Identify which cell holds the provided text, then report its [X, Y] central coordinate. 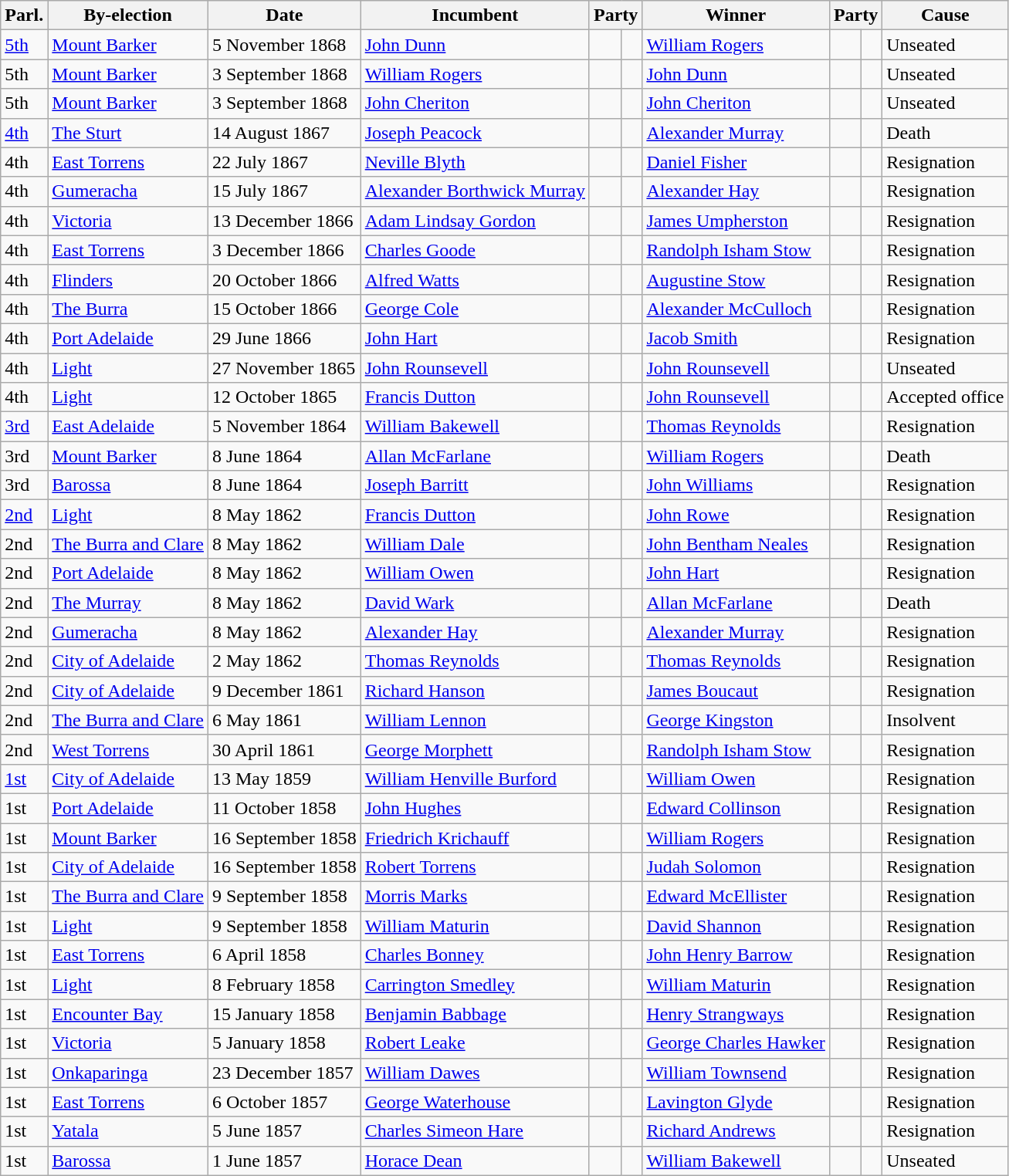
Alexander Borthwick Murray [475, 191]
8 February 1858 [284, 985]
Charles Bonney [475, 955]
David Wark [475, 603]
14 August 1867 [284, 133]
William Lennon [475, 720]
Benjamin Babbage [475, 1014]
Daniel Fisher [736, 162]
The Burra [128, 309]
Richard Hanson [475, 691]
6 October 1857 [284, 1102]
12 October 1865 [284, 397]
George Morphett [475, 749]
27 November 1865 [284, 368]
Adam Lindsay Gordon [475, 221]
William Dale [475, 544]
Augustine Stow [736, 279]
Neville Blyth [475, 162]
West Torrens [128, 749]
James Boucaut [736, 691]
15 July 1867 [284, 191]
George Kingston [736, 720]
Richard Andrews [736, 1131]
6 April 1858 [284, 955]
2 May 1862 [284, 661]
The Murray [128, 603]
George Waterhouse [475, 1102]
By-election [128, 15]
William Dawes [475, 1073]
5 June 1857 [284, 1131]
Judah Solomon [736, 867]
Flinders [128, 279]
John Williams [736, 485]
Lavington Glyde [736, 1102]
William Townsend [736, 1073]
John Bentham Neales [736, 544]
5 November 1864 [284, 427]
Parl. [25, 15]
Yatala [128, 1131]
The Sturt [128, 133]
Edward Collinson [736, 808]
Henry Strangways [736, 1014]
Date [284, 15]
George Charles Hawker [736, 1043]
13 May 1859 [284, 779]
Friedrich Krichauff [475, 837]
9 December 1861 [284, 691]
David Shannon [736, 926]
Incumbent [475, 15]
Carrington Smedley [475, 985]
Edward McEllister [736, 897]
Horace Dean [475, 1161]
Onkaparinga [128, 1073]
Insolvent [945, 720]
20 October 1866 [284, 279]
John Rowe [736, 515]
15 January 1858 [284, 1014]
Morris Marks [475, 897]
5 November 1868 [284, 45]
Joseph Barritt [475, 485]
Alexander McCulloch [736, 309]
William Henville Burford [475, 779]
15 October 1866 [284, 309]
6 May 1861 [284, 720]
11 October 1858 [284, 808]
29 June 1866 [284, 338]
3 December 1866 [284, 250]
Winner [736, 15]
13 December 1866 [284, 221]
Charles Goode [475, 250]
23 December 1857 [284, 1073]
Cause [945, 15]
Joseph Peacock [475, 133]
Encounter Bay [128, 1014]
Robert Leake [475, 1043]
Robert Torrens [475, 867]
Alfred Watts [475, 279]
22 July 1867 [284, 162]
East Adelaide [128, 427]
Charles Simeon Hare [475, 1131]
30 April 1861 [284, 749]
Accepted office [945, 397]
George Cole [475, 309]
James Umpherston [736, 221]
John Henry Barrow [736, 955]
1 June 1857 [284, 1161]
Jacob Smith [736, 338]
5 January 1858 [284, 1043]
John Hughes [475, 808]
